Return (X, Y) of the center of cell containing provided text 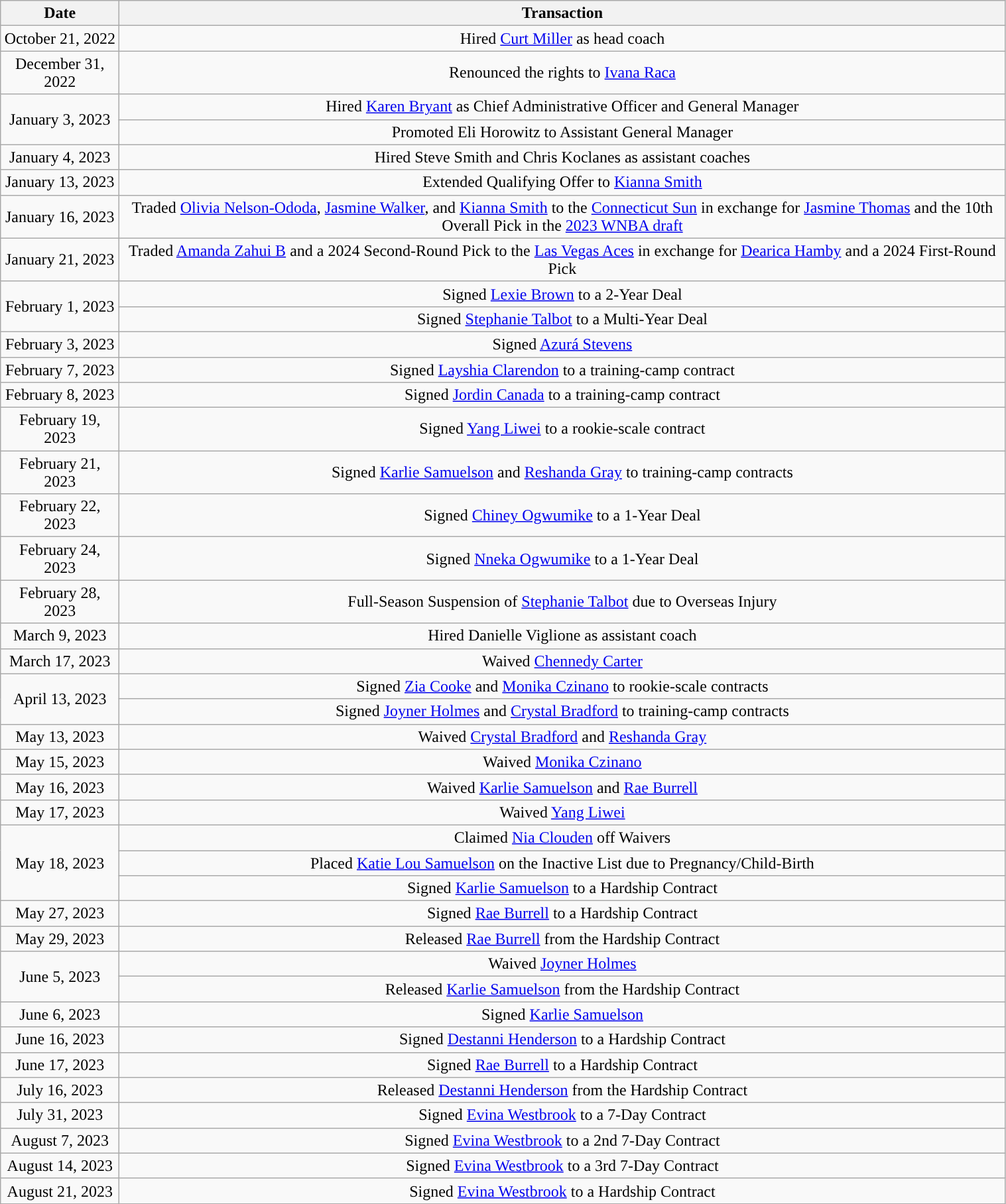
June 6, 2023 (60, 1014)
Waived Yang Liwei (562, 812)
Signed Chiney Ogwumike to a 1-Year Deal (562, 516)
Waived Joyner Holmes (562, 964)
May 18, 2023 (60, 863)
Signed Joyner Holmes and Crystal Bradford to training-camp contracts (562, 711)
January 3, 2023 (60, 119)
December 31, 2022 (60, 73)
Signed Jordin Canada to a training-camp contract (562, 395)
February 21, 2023 (60, 472)
Signed Evina Westbrook to a 3rd 7-Day Contract (562, 1166)
Hired Curt Miller as head coach (562, 38)
February 19, 2023 (60, 430)
Claimed Nia Clouden off Waivers (562, 837)
Waived Chennedy Carter (562, 661)
Signed Destanni Henderson to a Hardship Contract (562, 1040)
May 13, 2023 (60, 737)
Released Karlie Samuelson from the Hardship Contract (562, 989)
Signed Karlie Samuelson and Reshanda Gray to training-camp contracts (562, 472)
Waived Monika Czinano (562, 762)
June 17, 2023 (60, 1065)
June 5, 2023 (60, 977)
February 3, 2023 (60, 344)
Renounced the rights to Ivana Raca (562, 73)
Signed Evina Westbrook to a 2nd 7-Day Contract (562, 1140)
Transaction (562, 13)
Released Rae Burrell from the Hardship Contract (562, 939)
Released Destanni Henderson from the Hardship Contract (562, 1090)
August 14, 2023 (60, 1166)
March 9, 2023 (60, 636)
April 13, 2023 (60, 699)
Full-Season Suspension of Stephanie Talbot due to Overseas Injury (562, 602)
May 27, 2023 (60, 914)
Hired Karen Bryant as Chief Administrative Officer and General Manager (562, 107)
Placed Katie Lou Samuelson on the Inactive List due to Pregnancy/Child-Birth (562, 863)
August 7, 2023 (60, 1140)
February 28, 2023 (60, 602)
Signed Layshia Clarendon to a training-camp contract (562, 369)
Signed Lexie Brown to a 2-Year Deal (562, 294)
Hired Danielle Viglione as assistant coach (562, 636)
Signed Evina Westbrook to a Hardship Contract (562, 1191)
May 29, 2023 (60, 939)
July 16, 2023 (60, 1090)
July 31, 2023 (60, 1115)
Signed Karlie Samuelson to a Hardship Contract (562, 888)
Traded Amanda Zahui B and a 2024 Second-Round Pick to the Las Vegas Aces in exchange for Dearica Hamby and a 2024 First-Round Pick (562, 260)
May 16, 2023 (60, 787)
Hired Steve Smith and Chris Koclanes as assistant coaches (562, 157)
June 16, 2023 (60, 1040)
Signed Yang Liwei to a rookie-scale contract (562, 430)
May 15, 2023 (60, 762)
February 7, 2023 (60, 369)
May 17, 2023 (60, 812)
January 21, 2023 (60, 260)
January 13, 2023 (60, 182)
January 4, 2023 (60, 157)
January 16, 2023 (60, 216)
Signed Zia Cooke and Monika Czinano to rookie-scale contracts (562, 686)
Date (60, 13)
March 17, 2023 (60, 661)
February 8, 2023 (60, 395)
August 21, 2023 (60, 1191)
Extended Qualifying Offer to Kianna Smith (562, 182)
Waived Karlie Samuelson and Rae Burrell (562, 787)
Signed Stephanie Talbot to a Multi-Year Deal (562, 319)
February 22, 2023 (60, 516)
Signed Karlie Samuelson (562, 1014)
Promoted Eli Horowitz to Assistant General Manager (562, 132)
October 21, 2022 (60, 38)
February 1, 2023 (60, 306)
Waived Crystal Bradford and Reshanda Gray (562, 737)
Signed Azurá Stevens (562, 344)
February 24, 2023 (60, 558)
Signed Evina Westbrook to a 7-Day Contract (562, 1115)
Signed Nneka Ogwumike to a 1-Year Deal (562, 558)
